From the cell containing the given text, extract its center point as (x, y) coordinate. 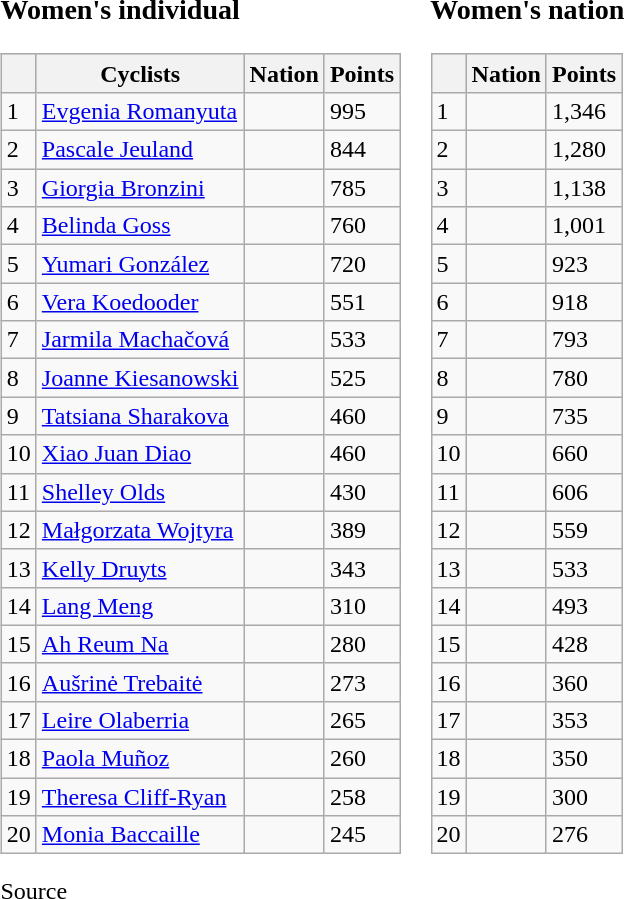
Cyclists (140, 73)
353 (584, 720)
923 (584, 264)
760 (362, 226)
343 (362, 568)
300 (584, 797)
Vera Koedooder (140, 302)
Ah Reum Na (140, 644)
Monia Baccaille (140, 835)
918 (584, 302)
Shelley Olds (140, 492)
Belinda Goss (140, 226)
310 (362, 606)
1,138 (584, 188)
428 (584, 644)
265 (362, 720)
793 (584, 340)
493 (584, 606)
Aušrinė Trebaitė (140, 682)
844 (362, 150)
785 (362, 188)
Pascale Jeuland (140, 150)
360 (584, 682)
Paola Muñoz (140, 759)
245 (362, 835)
Małgorzata Wojtyra (140, 530)
1,001 (584, 226)
Giorgia Bronzini (140, 188)
Evgenia Romanyuta (140, 111)
Lang Meng (140, 606)
720 (362, 264)
Kelly Druyts (140, 568)
660 (584, 454)
559 (584, 530)
276 (584, 835)
Theresa Cliff-Ryan (140, 797)
735 (584, 416)
Yumari González (140, 264)
1,346 (584, 111)
780 (584, 378)
Jarmila Machačová (140, 340)
260 (362, 759)
1,280 (584, 150)
551 (362, 302)
273 (362, 682)
389 (362, 530)
Joanne Kiesanowski (140, 378)
Leire Olaberria (140, 720)
280 (362, 644)
525 (362, 378)
995 (362, 111)
Xiao Juan Diao (140, 454)
430 (362, 492)
606 (584, 492)
Tatsiana Sharakova (140, 416)
258 (362, 797)
350 (584, 759)
